Scan for the cell matching the given text and deliver its (X, Y) coordinate at center. 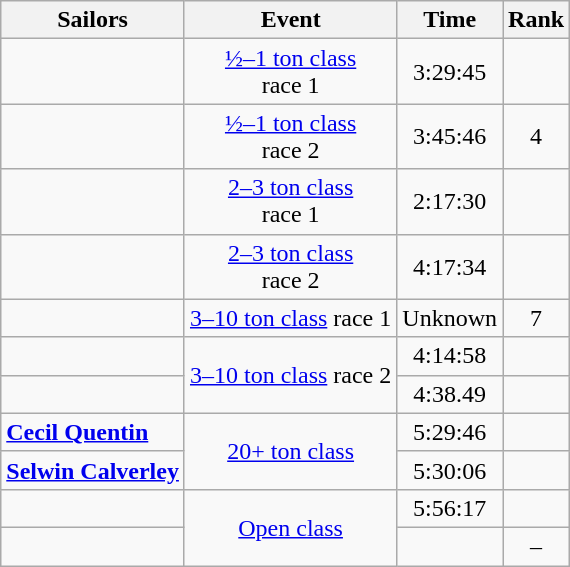
Time (450, 20)
2–3 ton class race 2 (290, 266)
20+ ton class (290, 451)
Open class (290, 527)
Event (290, 20)
4:17:34 (450, 266)
4:38.49 (450, 394)
5:56:17 (450, 508)
Rank (536, 20)
½–1 ton class race 1 (290, 72)
½–1 ton class race 2 (290, 136)
2–3 ton class race 1 (290, 202)
Unknown (450, 318)
4 (536, 136)
3–10 ton class race 1 (290, 318)
Cecil Quentin (93, 432)
2:17:30 (450, 202)
5:30:06 (450, 470)
– (536, 546)
3–10 ton class race 2 (290, 375)
4:14:58 (450, 356)
5:29:46 (450, 432)
Selwin Calverley (93, 470)
3:45:46 (450, 136)
Sailors (93, 20)
3:29:45 (450, 72)
7 (536, 318)
